Capture the cell that displays the provided text and extract its [x, y] central coordinate. 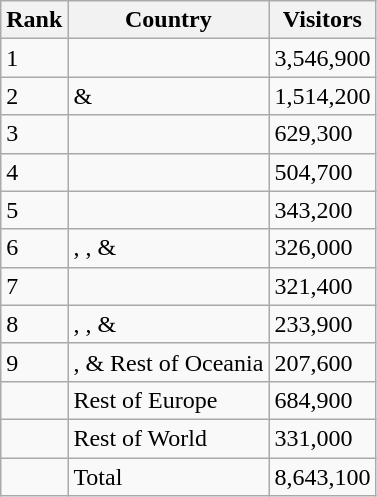
Country [168, 20]
, & Rest of Oceania [168, 362]
504,700 [322, 172]
343,200 [322, 210]
1,514,200 [322, 96]
1 [34, 58]
Rest of World [168, 438]
9 [34, 362]
4 [34, 172]
Total [168, 477]
& [168, 96]
331,000 [322, 438]
6 [34, 248]
321,400 [322, 286]
629,300 [322, 134]
8 [34, 324]
Rest of Europe [168, 400]
2 [34, 96]
3 [34, 134]
Visitors [322, 20]
207,600 [322, 362]
5 [34, 210]
233,900 [322, 324]
3,546,900 [322, 58]
8,643,100 [322, 477]
Rank [34, 20]
7 [34, 286]
326,000 [322, 248]
684,900 [322, 400]
